Provide the (X, Y) coordinate of the cell's center where the given text is located.  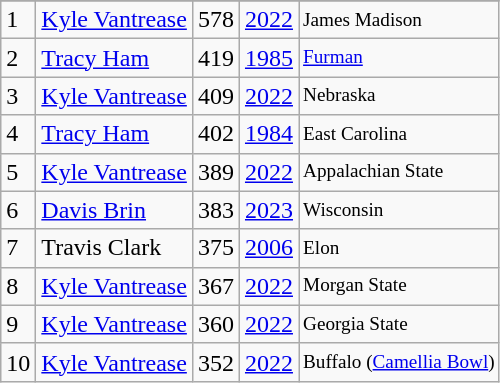
409 (216, 96)
375 (216, 248)
3 (18, 96)
419 (216, 58)
8 (18, 286)
Travis Clark (114, 248)
367 (216, 286)
Furman (398, 58)
389 (216, 172)
6 (18, 210)
7 (18, 248)
Davis Brin (114, 210)
2023 (268, 210)
9 (18, 324)
James Madison (398, 20)
4 (18, 134)
5 (18, 172)
2006 (268, 248)
Appalachian State (398, 172)
360 (216, 324)
Wisconsin (398, 210)
383 (216, 210)
Buffalo (Camellia Bowl) (398, 362)
Elon (398, 248)
1985 (268, 58)
578 (216, 20)
Nebraska (398, 96)
Georgia State (398, 324)
10 (18, 362)
352 (216, 362)
East Carolina (398, 134)
2 (18, 58)
402 (216, 134)
Morgan State (398, 286)
1 (18, 20)
1984 (268, 134)
